Detect which cell encompasses the target text, then output its [X, Y] center coordinate. 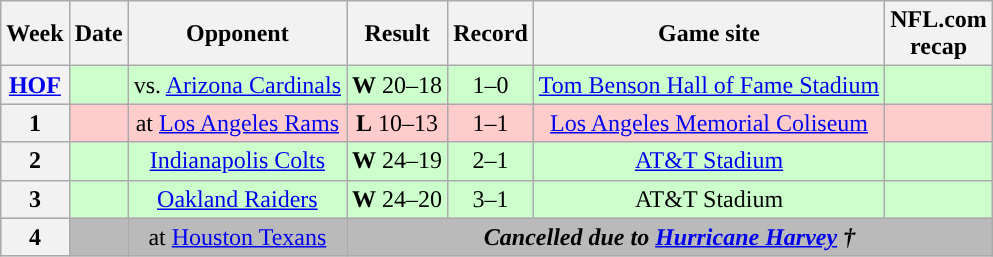
W 24–20 [398, 199]
W 24–19 [398, 161]
Opponent [237, 34]
Cancelled due to Hurricane Harvey † [670, 237]
3 [35, 199]
3–1 [491, 199]
4 [35, 237]
Record [491, 34]
NFL.comrecap [939, 34]
Date [98, 34]
at Los Angeles Rams [237, 123]
Game site [708, 34]
Result [398, 34]
Indianapolis Colts [237, 161]
HOF [35, 85]
2–1 [491, 161]
L 10–13 [398, 123]
Los Angeles Memorial Coliseum [708, 123]
at Houston Texans [237, 237]
W 20–18 [398, 85]
Week [35, 34]
1–0 [491, 85]
2 [35, 161]
Oakland Raiders [237, 199]
1–1 [491, 123]
Tom Benson Hall of Fame Stadium [708, 85]
1 [35, 123]
vs. Arizona Cardinals [237, 85]
